For the text-containing cell, return its midpoint in [x, y] coordinate format. 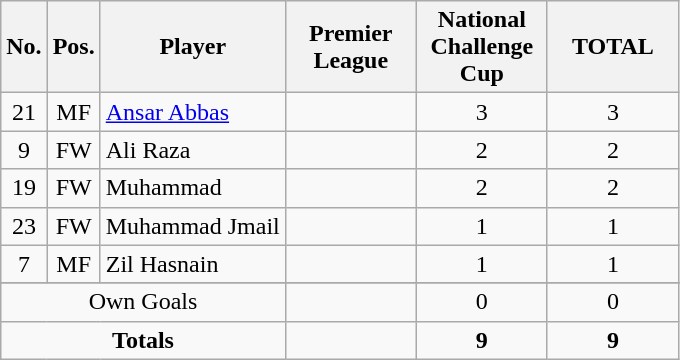
Pos. [74, 47]
Zil Hasnain [192, 264]
Ali Raza [192, 150]
National Challenge Cup [482, 47]
21 [24, 112]
Own Goals [144, 302]
Muhammad [192, 188]
19 [24, 188]
Ansar Abbas [192, 112]
Player [192, 47]
Premier League [350, 47]
No. [24, 47]
TOTAL [612, 47]
Muhammad Jmail [192, 226]
23 [24, 226]
7 [24, 264]
Totals [144, 340]
